From the cell containing the given text, extract its center point as [x, y] coordinate. 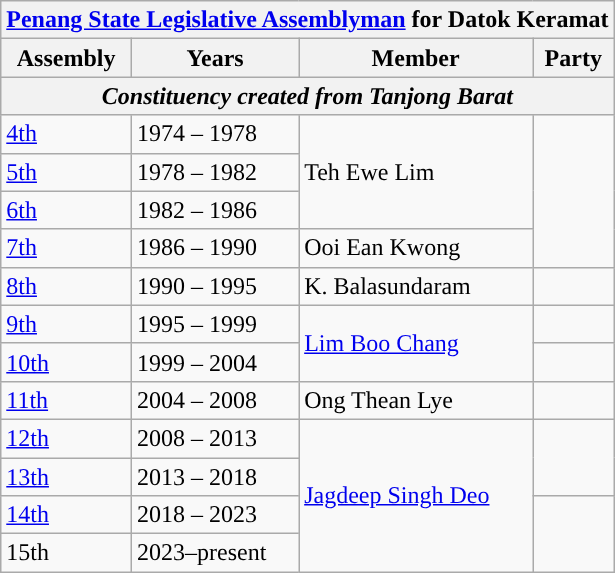
1990 – 1995 [214, 286]
12th [66, 438]
Penang State Legislative Assemblyman for Datok Keramat [308, 20]
Jagdeep Singh Deo [416, 495]
Party [574, 58]
5th [66, 172]
Ooi Ean Kwong [416, 248]
9th [66, 324]
1999 – 2004 [214, 362]
Constituency created from Tanjong Barat [308, 96]
7th [66, 248]
11th [66, 400]
K. Balasundaram [416, 286]
Assembly [66, 58]
2004 – 2008 [214, 400]
2018 – 2023 [214, 515]
15th [66, 553]
1995 – 1999 [214, 324]
2023–present [214, 553]
13th [66, 477]
4th [66, 134]
Lim Boo Chang [416, 343]
10th [66, 362]
14th [66, 515]
1978 – 1982 [214, 172]
Ong Thean Lye [416, 400]
Member [416, 58]
2008 – 2013 [214, 438]
2013 – 2018 [214, 477]
1982 – 1986 [214, 210]
6th [66, 210]
1986 – 1990 [214, 248]
Years [214, 58]
8th [66, 286]
Teh Ewe Lim [416, 172]
1974 – 1978 [214, 134]
